Capture the cell that displays the provided text and extract its [x, y] central coordinate. 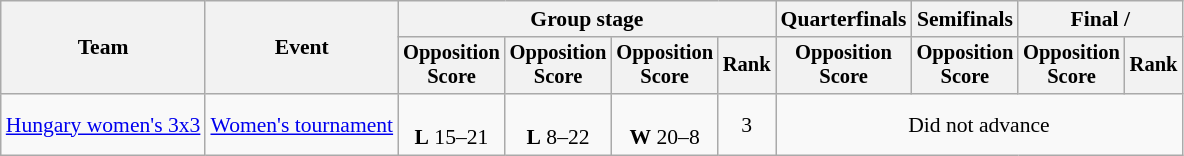
Group stage [586, 19]
L 8–22 [558, 124]
W 20–8 [664, 124]
Quarterfinals [844, 19]
L 15–21 [452, 124]
Event [302, 48]
Team [104, 48]
Women's tournament [302, 124]
Final / [1100, 19]
Semifinals [966, 19]
Did not advance [980, 124]
3 [747, 124]
Hungary women's 3x3 [104, 124]
